Search for the cell housing the specified text and yield its (X, Y) center coordinate. 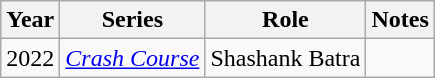
Series (132, 20)
Role (286, 20)
Year (30, 20)
Notes (400, 20)
Shashank Batra (286, 58)
2022 (30, 58)
Crash Course (132, 58)
